Find where the given text appears and provide that cell's center as [x, y] coordinate. 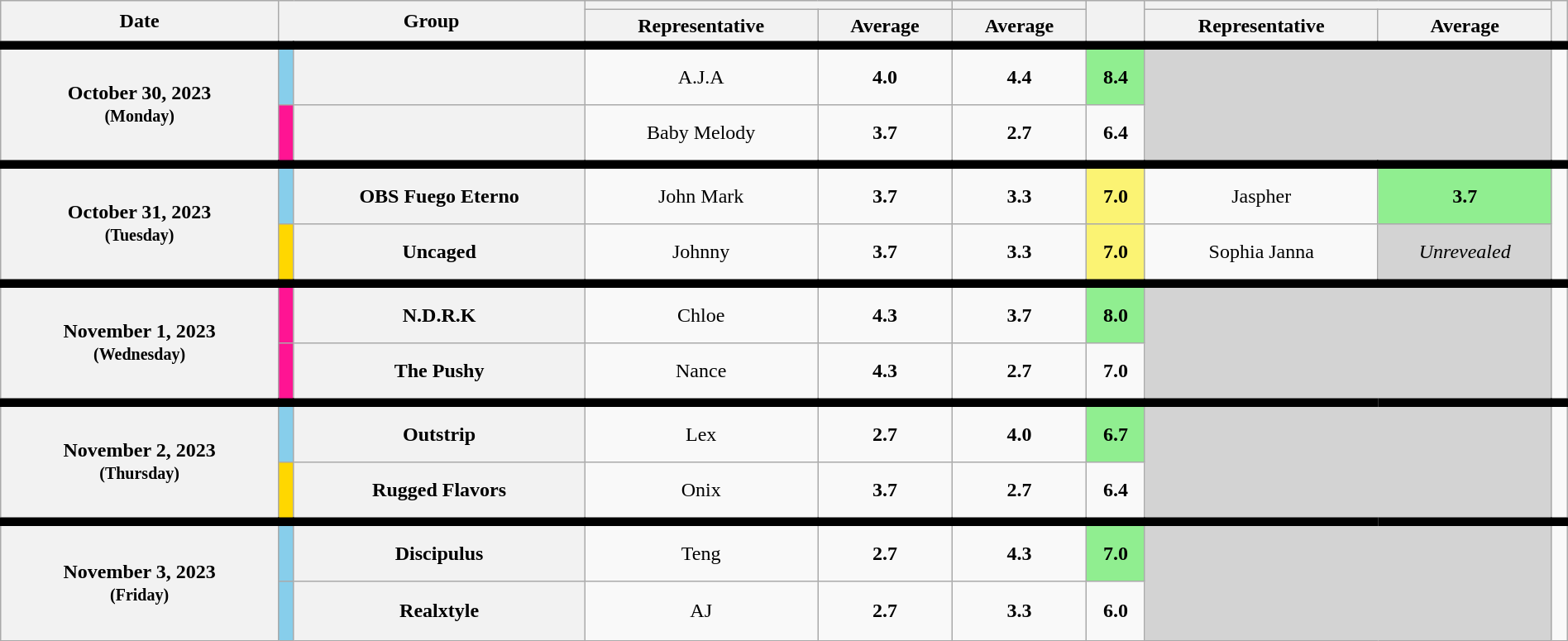
Lex [701, 432]
October 31, 2023(Tuesday) [140, 223]
Realxtyle [438, 610]
OBS Fuego Eterno [438, 194]
6.0 [1116, 610]
Rugged Flavors [438, 491]
Sophia Janna [1261, 253]
8.4 [1116, 74]
Group [431, 23]
Discipulus [438, 551]
November 1, 2023(Wednesday) [140, 342]
Baby Melody [701, 134]
6.7 [1116, 432]
Uncaged [438, 253]
Outstrip [438, 432]
N.D.R.K [438, 313]
Jaspher [1261, 194]
November 3, 2023(Friday) [140, 581]
AJ [701, 610]
Johnny [701, 253]
Onix [701, 491]
8.0 [1116, 313]
A.J.A [701, 74]
Chloe [701, 313]
Unrevealed [1465, 253]
October 30, 2023(Monday) [140, 104]
4.4 [1019, 74]
John Mark [701, 194]
Nance [701, 372]
November 2, 2023(Thursday) [140, 462]
The Pushy [438, 372]
Date [140, 23]
Teng [701, 551]
